Detect which cell encompasses the target text, then output its [x, y] center coordinate. 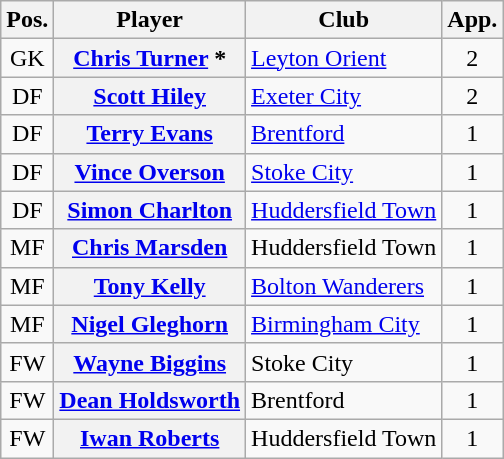
Exeter City [344, 96]
Player [150, 20]
App. [472, 20]
Scott Hiley [150, 96]
Dean Holdsworth [150, 400]
Chris Turner * [150, 58]
Chris Marsden [150, 248]
Birmingham City [344, 324]
Pos. [28, 20]
Iwan Roberts [150, 438]
Vince Overson [150, 172]
Tony Kelly [150, 286]
GK [28, 58]
Wayne Biggins [150, 362]
Simon Charlton [150, 210]
Club [344, 20]
Bolton Wanderers [344, 286]
Leyton Orient [344, 58]
Terry Evans [150, 134]
Nigel Gleghorn [150, 324]
